Capture the cell that displays the provided text and extract its (X, Y) central coordinate. 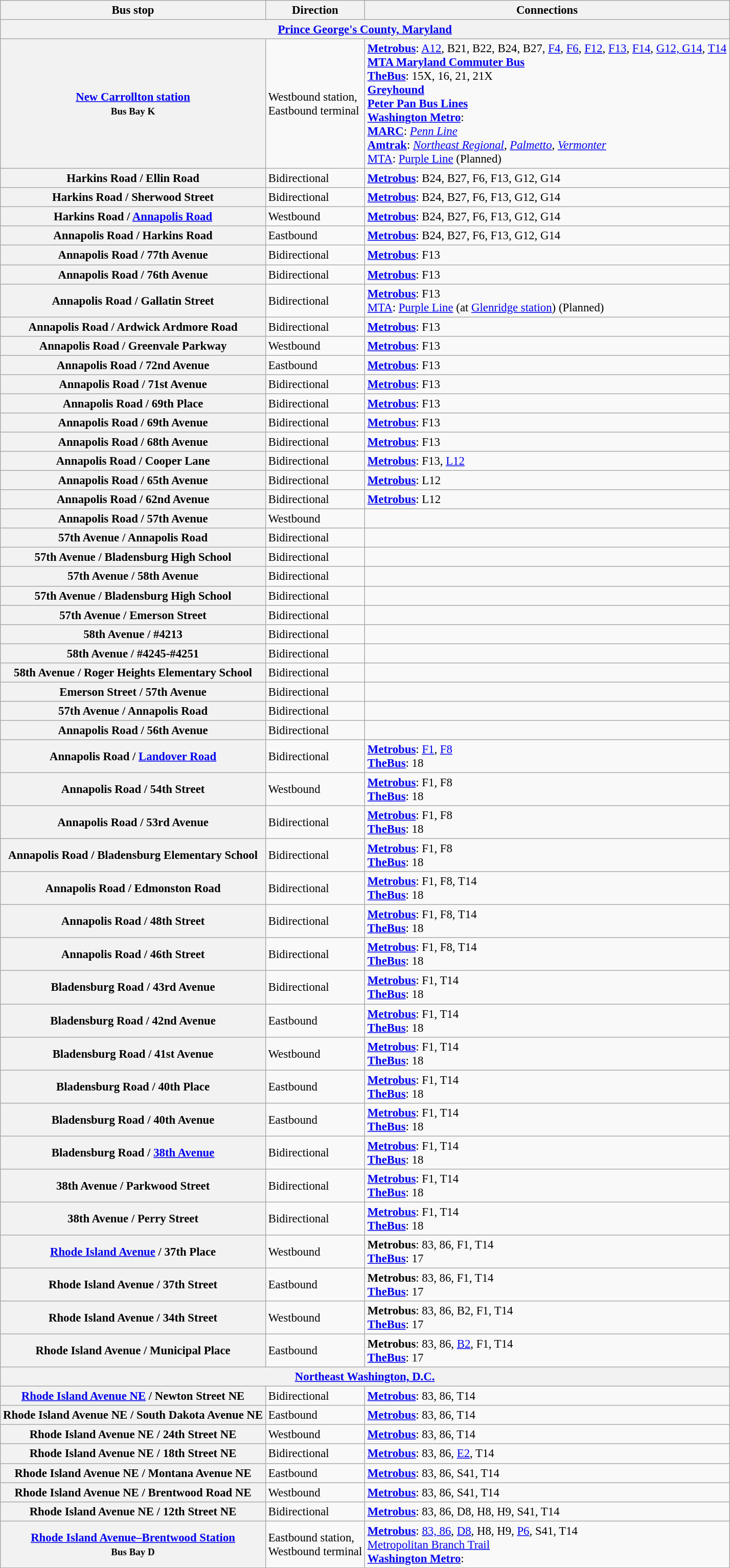
Northeast Washington, D.C. (365, 1377)
Bladensburg Road / 42nd Avenue (133, 1020)
Annapolis Road / Cooper Lane (133, 461)
Connections (547, 10)
Rhode Island Avenue NE / 18th Street NE (133, 1454)
58th Avenue / #4245-#4251 (133, 653)
Harkins Road / Sherwood Street (133, 197)
Eastbound station,Westbound terminal (315, 1544)
Emerson Street / 57th Avenue (133, 692)
Bladensburg Road / 40th Avenue (133, 1120)
Rhode Island Avenue NE / Newton Street NE (133, 1396)
Metrobus: 83, 86, E2, T14 (547, 1454)
Rhode Island Avenue NE / Brentwood Road NE (133, 1492)
Annapolis Road / 65th Avenue (133, 481)
58th Avenue / Roger Heights Elementary School (133, 673)
Annapolis Road / Harkins Road (133, 236)
Bladensburg Road / 43rd Avenue (133, 988)
57th Avenue / Emerson Street (133, 615)
Metrobus: F13 MTA: Purple Line (at Glenridge station) (Planned) (547, 301)
Annapolis Road / 68th Avenue (133, 442)
Annapolis Road / 71st Avenue (133, 384)
Annapolis Road / 57th Avenue (133, 519)
Harkins Road / Ellin Road (133, 178)
Annapolis Road / 56th Avenue (133, 730)
Rhode Island Avenue NE / Montana Avenue NE (133, 1473)
Annapolis Road / Greenvale Parkway (133, 346)
Metrobus: 83, 86, D8, H8, H9, P6, S41, T14 Metropolitan Branch Trail Washington Metro: (547, 1544)
Annapolis Road / 69th Place (133, 403)
Annapolis Road / Edmonston Road (133, 889)
Annapolis Road / Landover Road (133, 757)
Rhode Island Avenue NE / 12th Street NE (133, 1511)
Annapolis Road / Bladensburg Elementary School (133, 856)
Annapolis Road / 62nd Avenue (133, 499)
57th Avenue / 58th Avenue (133, 577)
38th Avenue / Parkwood Street (133, 1186)
Rhode Island Avenue / Municipal Place (133, 1351)
Harkins Road / Annapolis Road (133, 217)
Westbound station,Eastbound terminal (315, 104)
Metrobus: F13, L12 (547, 461)
Rhode Island Avenue / 37th Street (133, 1284)
58th Avenue / #4213 (133, 634)
Annapolis Road / 76th Avenue (133, 275)
Rhode Island Avenue–Brentwood StationBus Bay D (133, 1544)
Rhode Island Avenue / 37th Place (133, 1252)
Annapolis Road / 72nd Avenue (133, 365)
Prince George's County, Maryland (365, 30)
38th Avenue / Perry Street (133, 1219)
Bladensburg Road / 41st Avenue (133, 1053)
Annapolis Road / 48th Street (133, 921)
Rhode Island Avenue / 34th Street (133, 1318)
Bladensburg Road / 40th Place (133, 1087)
Annapolis Road / Gallatin Street (133, 301)
Direction (315, 10)
Metrobus: 83, 86, D8, H8, H9, S41, T14 (547, 1511)
Annapolis Road / 53rd Avenue (133, 822)
Annapolis Road / 54th Street (133, 789)
Annapolis Road / 69th Avenue (133, 423)
Annapolis Road / Ardwick Ardmore Road (133, 327)
Bladensburg Road / 38th Avenue (133, 1152)
Rhode Island Avenue NE / South Dakota Avenue NE (133, 1415)
New Carrollton stationBus Bay K (133, 104)
Rhode Island Avenue NE / 24th Street NE (133, 1435)
Bus stop (133, 10)
Annapolis Road / 77th Avenue (133, 255)
Annapolis Road / 46th Street (133, 954)
